Identify which cell holds the provided text, then report its [x, y] central coordinate. 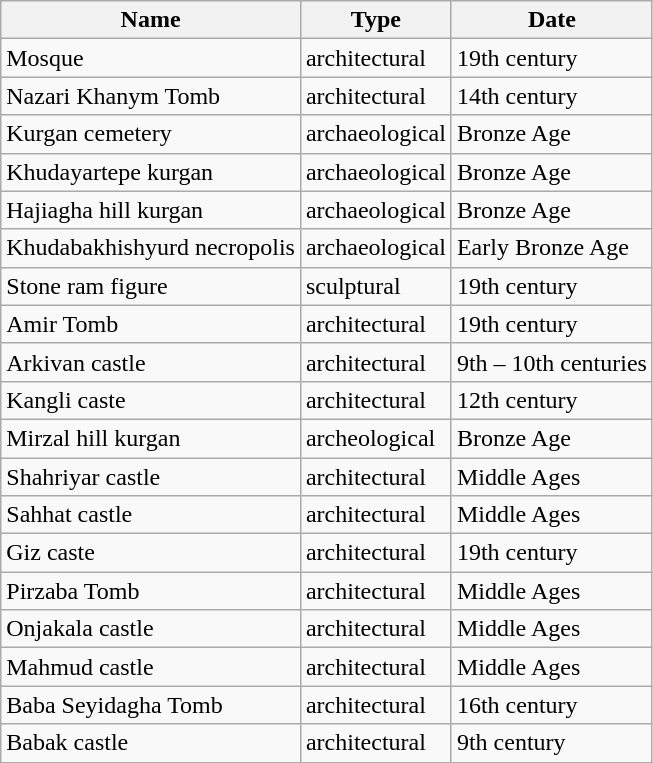
9th – 10th centuries [552, 362]
Baba Seyidagha Tomb [151, 705]
Kangli caste [151, 400]
Khudayartepe kurgan [151, 172]
sculptural [376, 286]
Khudabakhishyurd necropolis [151, 248]
Babak castle [151, 743]
Sahhat castle [151, 515]
16th century [552, 705]
14th century [552, 96]
Name [151, 20]
9th century [552, 743]
12th century [552, 400]
Mahmud castle [151, 667]
Hajiagha hill kurgan [151, 210]
Shahriyar castle [151, 477]
Amir Tomb [151, 324]
archeological [376, 438]
Giz caste [151, 553]
Mirzal hill kurgan [151, 438]
Early Bronze Age [552, 248]
Mosque [151, 58]
Onjakala castle [151, 629]
Nazari Khanym Tomb [151, 96]
Kurgan cemetery [151, 134]
Pirzaba Tomb [151, 591]
Type [376, 20]
Arkivan castle [151, 362]
Date [552, 20]
Stone ram figure [151, 286]
